Detect which cell encompasses the target text, then output its [X, Y] center coordinate. 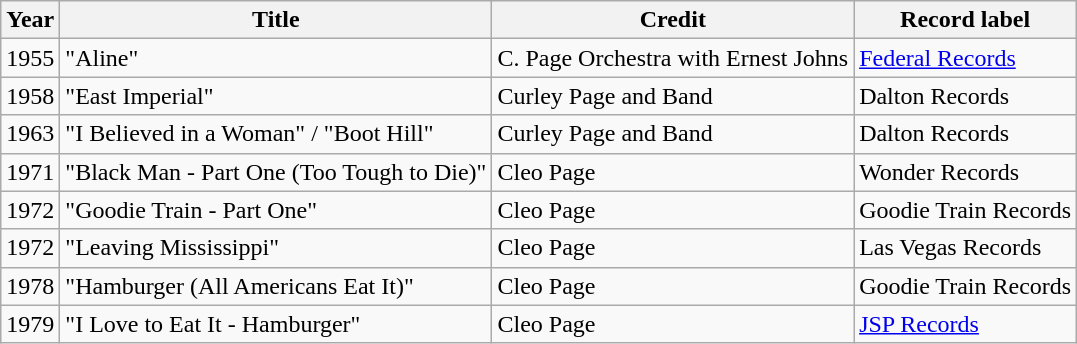
Wonder Records [966, 172]
C. Page Orchestra with Ernest Johns [673, 58]
Las Vegas Records [966, 248]
JSP Records [966, 324]
"Hamburger (All Americans Eat It)" [276, 286]
Credit [673, 20]
1978 [30, 286]
Federal Records [966, 58]
"I Believed in a Woman" / "Boot Hill" [276, 134]
"East Imperial" [276, 96]
1958 [30, 96]
"Leaving Mississippi" [276, 248]
Title [276, 20]
Record label [966, 20]
Year [30, 20]
1955 [30, 58]
1963 [30, 134]
"Aline" [276, 58]
"Black Man - Part One (Too Tough to Die)" [276, 172]
"I Love to Eat It - Hamburger" [276, 324]
"Goodie Train - Part One" [276, 210]
1971 [30, 172]
1979 [30, 324]
